Determine the [X, Y] coordinate at the center of the cell enclosing the given text.  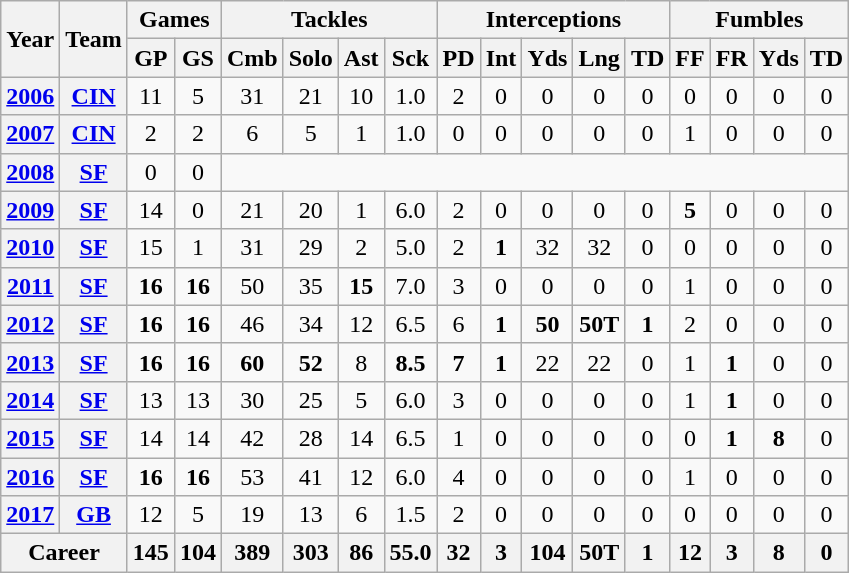
46 [252, 324]
Year [30, 39]
86 [361, 553]
2010 [30, 248]
303 [310, 553]
1.5 [410, 515]
PD [458, 58]
25 [310, 400]
2016 [30, 477]
FF [690, 58]
2007 [30, 134]
5.0 [410, 248]
2009 [30, 210]
Solo [310, 58]
Sck [410, 58]
8.5 [410, 362]
10 [361, 96]
7.0 [410, 286]
2015 [30, 438]
GS [198, 58]
GB [94, 515]
42 [252, 438]
Career [64, 553]
2008 [30, 172]
2017 [30, 515]
Team [94, 39]
41 [310, 477]
28 [310, 438]
35 [310, 286]
7 [458, 362]
34 [310, 324]
Int [501, 58]
29 [310, 248]
2012 [30, 324]
11 [150, 96]
55.0 [410, 553]
Cmb [252, 58]
Fumbles [760, 20]
Lng [599, 58]
53 [252, 477]
389 [252, 553]
2006 [30, 96]
2014 [30, 400]
2013 [30, 362]
60 [252, 362]
FR [732, 58]
GP [150, 58]
19 [252, 515]
Ast [361, 58]
4 [458, 477]
145 [150, 553]
30 [252, 400]
2011 [30, 286]
Tackles [329, 20]
52 [310, 362]
Games [174, 20]
Interceptions [554, 20]
20 [310, 210]
